From the cell containing the given text, extract its center point as [x, y] coordinate. 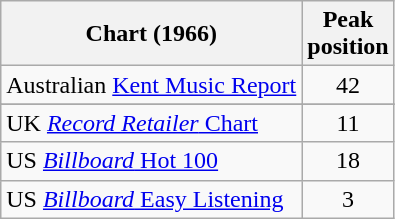
11 [348, 123]
Australian Kent Music Report [152, 85]
Chart (1966) [152, 34]
3 [348, 199]
US Billboard Hot 100 [152, 161]
18 [348, 161]
Peakposition [348, 34]
42 [348, 85]
UK Record Retailer Chart [152, 123]
US Billboard Easy Listening [152, 199]
